Search for the cell housing the specified text and yield its (X, Y) center coordinate. 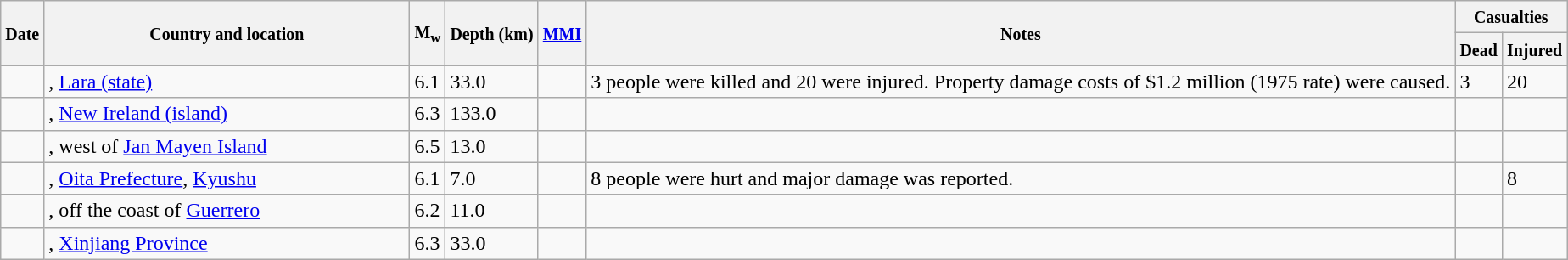
6.2 (428, 211)
, off the coast of Guerrero (227, 211)
3 (1479, 82)
20 (1534, 82)
Notes (1021, 33)
13.0 (492, 146)
, Lara (state) (227, 82)
11.0 (492, 211)
133.0 (492, 114)
Depth (km) (492, 33)
Casualties (1511, 17)
Country and location (227, 33)
, west of Jan Mayen Island (227, 146)
, Xinjiang Province (227, 243)
Injured (1534, 49)
3 people were killed and 20 were injured. Property damage costs of $1.2 million (1975 rate) were caused. (1021, 82)
, Oita Prefecture, Kyushu (227, 178)
Dead (1479, 49)
7.0 (492, 178)
8 (1534, 178)
MMI (562, 33)
Mw (428, 33)
, New Ireland (island) (227, 114)
Date (22, 33)
6.5 (428, 146)
8 people were hurt and major damage was reported. (1021, 178)
